Locate the cell with the specified text and output its [X, Y] center coordinate. 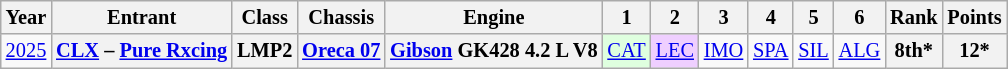
Entrant [142, 17]
Class [264, 17]
1 [626, 17]
SPA [770, 51]
12* [974, 51]
4 [770, 17]
Gibson GK428 4.2 L V8 [494, 51]
CLX – Pure Rxcing [142, 51]
Points [974, 17]
2 [675, 17]
6 [860, 17]
CAT [626, 51]
SIL [813, 51]
Year [26, 17]
5 [813, 17]
2025 [26, 51]
3 [724, 17]
Oreca 07 [341, 51]
Engine [494, 17]
LEC [675, 51]
8th* [914, 51]
ALG [860, 51]
Chassis [341, 17]
Rank [914, 17]
IMO [724, 51]
LMP2 [264, 51]
